Search for the cell housing the specified text and yield its [X, Y] center coordinate. 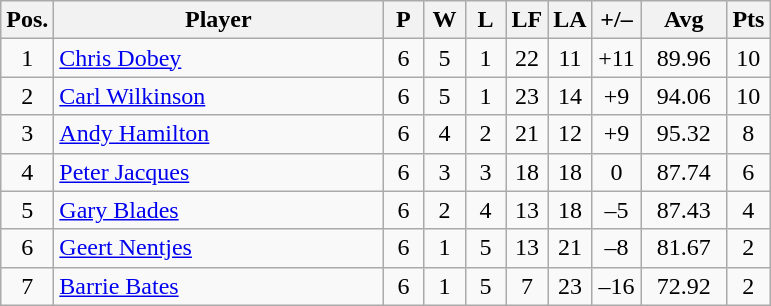
Gary Blades [218, 210]
Barrie Bates [218, 286]
0 [616, 172]
–8 [616, 248]
Peter Jacques [218, 172]
72.92 [684, 286]
89.96 [684, 58]
95.32 [684, 134]
L [486, 20]
+11 [616, 58]
Pos. [28, 20]
Chris Dobey [218, 58]
8 [748, 134]
12 [570, 134]
81.67 [684, 248]
22 [527, 58]
LF [527, 20]
11 [570, 58]
Geert Nentjes [218, 248]
94.06 [684, 96]
P [404, 20]
Andy Hamilton [218, 134]
W [444, 20]
87.43 [684, 210]
+/– [616, 20]
Carl Wilkinson [218, 96]
–16 [616, 286]
87.74 [684, 172]
–5 [616, 210]
LA [570, 20]
Player [218, 20]
Pts [748, 20]
Avg [684, 20]
14 [570, 96]
